For the text-containing cell, return its midpoint in (x, y) coordinate format. 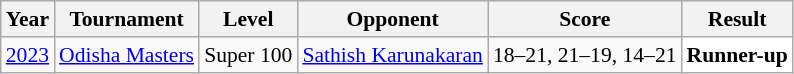
Opponent (392, 19)
18–21, 21–19, 14–21 (585, 55)
Super 100 (248, 55)
Sathish Karunakaran (392, 55)
2023 (28, 55)
Year (28, 19)
Level (248, 19)
Tournament (126, 19)
Score (585, 19)
Odisha Masters (126, 55)
Runner-up (738, 55)
Result (738, 19)
